Scan for the cell matching the given text and deliver its [x, y] coordinate at center. 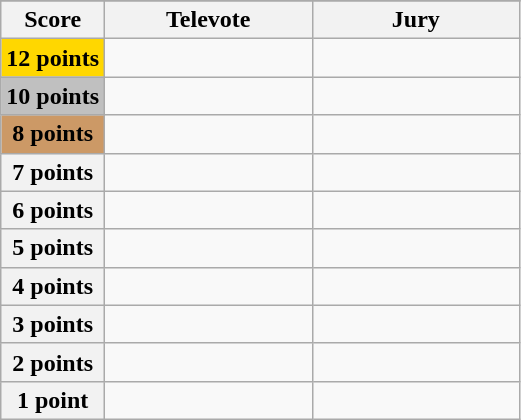
4 points [53, 286]
8 points [53, 134]
1 point [53, 400]
Televote [209, 20]
12 points [53, 58]
3 points [53, 324]
5 points [53, 248]
6 points [53, 210]
7 points [53, 172]
2 points [53, 362]
Jury [416, 20]
Score [53, 20]
10 points [53, 96]
